Return (X, Y) of the center of cell containing provided text 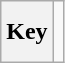
Key (27, 32)
